Provide the (X, Y) coordinate of the cell's center where the given text is located.  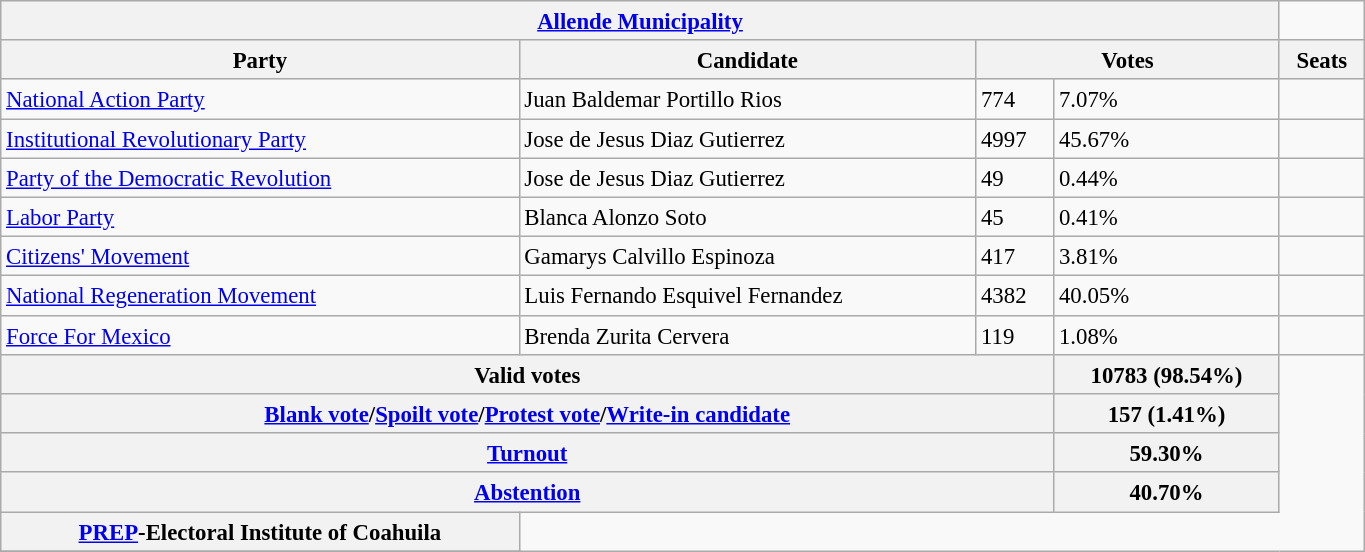
4382 (1015, 296)
Party of the Democratic Revolution (260, 178)
Votes (1128, 60)
Turnout (528, 452)
45 (1015, 216)
7.07% (1167, 100)
0.44% (1167, 178)
40.70% (1167, 492)
Force For Mexico (260, 334)
40.05% (1167, 296)
1.08% (1167, 334)
Seats (1322, 60)
0.41% (1167, 216)
774 (1015, 100)
119 (1015, 334)
National Action Party (260, 100)
Abstention (528, 492)
Party (260, 60)
Candidate (748, 60)
4997 (1015, 138)
59.30% (1167, 452)
157 (1.41%) (1167, 414)
45.67% (1167, 138)
Brenda Zurita Cervera (748, 334)
National Regeneration Movement (260, 296)
Labor Party (260, 216)
49 (1015, 178)
Gamarys Calvillo Espinoza (748, 256)
Allende Municipality (640, 20)
Luis Fernando Esquivel Fernandez (748, 296)
417 (1015, 256)
3.81% (1167, 256)
Institutional Revolutionary Party (260, 138)
PREP-Electoral Institute of Coahuila (260, 532)
10783 (98.54%) (1167, 374)
Juan Baldemar Portillo Rios (748, 100)
Blanca Alonzo Soto (748, 216)
Citizens' Movement (260, 256)
Blank vote/Spoilt vote/Protest vote/Write-in candidate (528, 414)
Valid votes (528, 374)
